Locate the cell with the specified text and output its [X, Y] center coordinate. 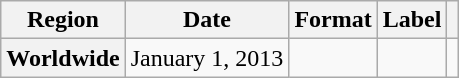
Format [333, 20]
Worldwide [63, 58]
Region [63, 20]
January 1, 2013 [207, 58]
Date [207, 20]
Label [412, 20]
